Return the [X, Y] coordinate for the center point of the cell that contains the specified text.  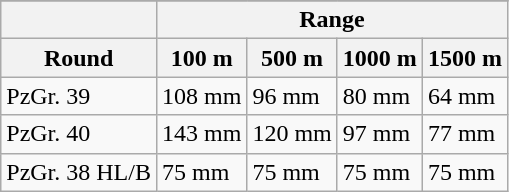
Round [79, 58]
80 mm [380, 96]
1500 m [464, 58]
PzGr. 40 [79, 134]
120 mm [292, 134]
PzGr. 38 HL/B [79, 172]
143 mm [201, 134]
Range [332, 20]
108 mm [201, 96]
1000 m [380, 58]
96 mm [292, 96]
PzGr. 39 [79, 96]
64 mm [464, 96]
100 m [201, 58]
97 mm [380, 134]
500 m [292, 58]
77 mm [464, 134]
